Locate the cell with the specified text and output its [x, y] center coordinate. 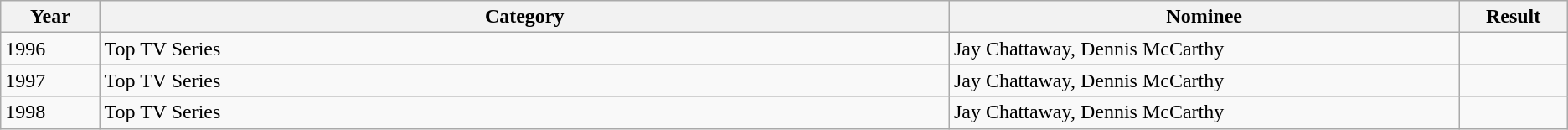
Category [524, 17]
Nominee [1204, 17]
Year [50, 17]
1996 [50, 49]
1998 [50, 112]
1997 [50, 81]
Result [1513, 17]
